Locate the cell with the specified text and output its (X, Y) center coordinate. 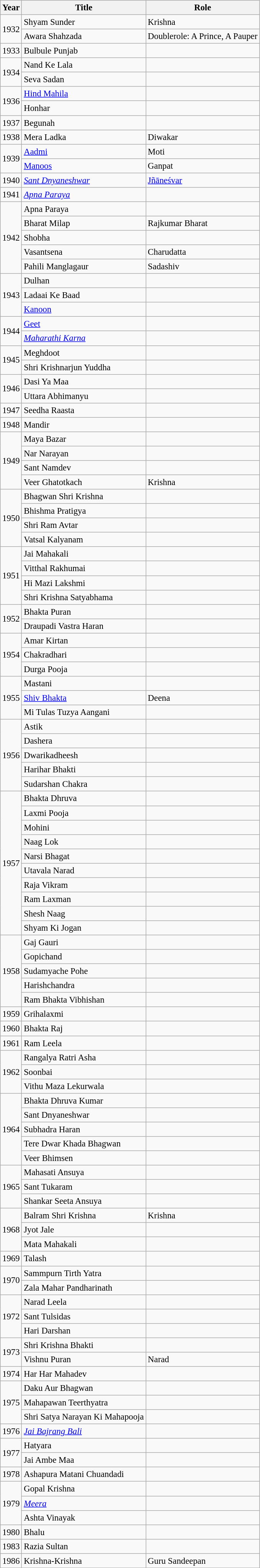
Sudamyache Pohe (84, 971)
Grihalaxmi (84, 1014)
Maya Bazar (84, 439)
Ram Leela (84, 1043)
Dwarikadheesh (84, 756)
Mohini (84, 827)
Chakradhari (84, 655)
Bhakta Dhruva (84, 799)
1954 (11, 655)
Ram Laxman (84, 899)
1948 (11, 425)
1977 (11, 1453)
1970 (11, 1280)
Jai Ambe Maa (84, 1460)
Seva Sadan (84, 80)
Shiv Bhakta (84, 698)
1983 (11, 1546)
Shri Krishnarjun Yuddha (84, 367)
1945 (11, 360)
Bhakta Dhruva Kumar (84, 1101)
Narad (203, 1360)
Begunah (84, 123)
1932 (11, 29)
Aadmi (84, 151)
Shri Krishna Satyabhama (84, 597)
Maharathi Karna (84, 339)
1978 (11, 1475)
Veer Bhimsen (84, 1158)
Har Har Mahadev (84, 1374)
Veer Ghatotkach (84, 482)
Durga Pooja (84, 669)
Mata Mahakali (84, 1244)
Kanoon (84, 309)
Dulhan (84, 281)
Geet (84, 324)
1974 (11, 1374)
1957 (11, 863)
Dashera (84, 741)
Sant Tukaram (84, 1187)
Honhar (84, 108)
Naag Lok (84, 842)
Laxmi Pooja (84, 813)
Mahasati Ansuya (84, 1172)
1979 (11, 1503)
1960 (11, 1029)
1961 (11, 1043)
1958 (11, 971)
Harishchandra (84, 985)
1939 (11, 158)
Bhishma Pratigya (84, 511)
Nar Narayan (84, 453)
Gopichand (84, 957)
Mahapawan Teerthyatra (84, 1403)
Talash (84, 1259)
Awara Shahzada (84, 36)
Shri Ram Avtar (84, 525)
Mastani (84, 684)
1936 (11, 101)
Sudarshan Chakra (84, 784)
Shobha (84, 238)
1964 (11, 1129)
1959 (11, 1014)
Gopal Krishna (84, 1489)
Vishnu Puran (84, 1360)
Bhakta Raj (84, 1029)
Sant Namdev (84, 468)
Ganpat (203, 166)
Zala Mahar Pandharinath (84, 1288)
1976 (11, 1431)
Subhadra Haran (84, 1129)
Charudatta (203, 252)
1972 (11, 1316)
1944 (11, 331)
Hi Mazi Lakshmi (84, 583)
Narsi Bhagat (84, 856)
Jai Bajrang Bali (84, 1431)
Guru Sandeepan (203, 1561)
Ashta Vinayak (84, 1518)
1969 (11, 1259)
1938 (11, 137)
Bharat Milap (84, 223)
Mera Ladka (84, 137)
Seedha Raasta (84, 410)
1955 (11, 698)
Rajkumar Bharat (203, 223)
Shyam Sunder (84, 22)
Jai Mahakali (84, 554)
1968 (11, 1230)
Draupadi Vastra Haran (84, 626)
Krishna-Krishna (84, 1561)
Year (11, 8)
Mandir (84, 425)
1973 (11, 1352)
Role (203, 8)
Narad Leela (84, 1302)
1934 (11, 72)
1933 (11, 51)
Bhagwan Shri Krishna (84, 497)
1943 (11, 295)
1941 (11, 195)
Bhalu (84, 1532)
Pahili Manglagaur (84, 267)
Vatsal Kalyanam (84, 540)
Title (84, 8)
1962 (11, 1072)
Bhakta Puran (84, 612)
Mi Tulas Tuzya Aangani (84, 712)
Soonbai (84, 1072)
1947 (11, 410)
Vitthal Rakhumai (84, 568)
Meera (84, 1503)
Manoos (84, 166)
Daku Aur Bhagwan (84, 1388)
1942 (11, 238)
Shankar Seeta Ansuya (84, 1201)
Dasi Ya Maa (84, 381)
Diwakar (203, 137)
Ram Bhakta Vibhishan (84, 1000)
1950 (11, 518)
Jyot Jale (84, 1230)
1951 (11, 576)
Vithu Maza Lekurwala (84, 1086)
Ashapura Matani Chuandadi (84, 1475)
Uttara Abhimanyu (84, 396)
1946 (11, 389)
Sadashiv (203, 267)
Rangalya Ratri Asha (84, 1057)
Harihar Bhakti (84, 770)
Ladaai Ke Baad (84, 295)
Vasantsena (84, 252)
Bulbule Punjab (84, 51)
Razia Sultan (84, 1546)
1975 (11, 1402)
1965 (11, 1187)
Tere Dwar Khada Bhagwan (84, 1144)
Shri Krishna Bhakti (84, 1345)
Doublerole: A Prince, A Pauper (203, 36)
Utavala Narad (84, 871)
1937 (11, 123)
Hatyara (84, 1446)
1949 (11, 461)
1986 (11, 1561)
Raja Vikram (84, 885)
Balram Shri Krishna (84, 1216)
Moti (203, 151)
Sammpurn Tirth Yatra (84, 1273)
Gaj Gauri (84, 943)
Shyam Ki Jogan (84, 928)
1940 (11, 180)
Shesh Naag (84, 913)
Hind Mahila (84, 94)
1956 (11, 756)
Shri Satya Narayan Ki Mahapooja (84, 1417)
Meghdoot (84, 353)
Amar Kirtan (84, 640)
Hari Darshan (84, 1331)
Deena (203, 698)
1952 (11, 619)
Nand Ke Lala (84, 65)
1980 (11, 1532)
Sant Tulsidas (84, 1316)
Astik (84, 727)
Jñāneśvar (203, 180)
